For the text-containing cell, return its midpoint in [X, Y] coordinate format. 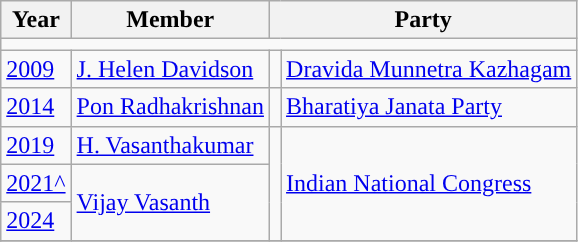
2019 [36, 145]
Party [422, 20]
J. Helen Davidson [170, 69]
2021^ [36, 183]
Dravida Munnetra Kazhagam [429, 69]
2024 [36, 221]
2009 [36, 69]
Indian National Congress [429, 183]
2014 [36, 107]
Pon Radhakrishnan [170, 107]
Bharatiya Janata Party [429, 107]
H. Vasanthakumar [170, 145]
Vijay Vasanth [170, 202]
Year [36, 20]
Member [170, 20]
